Return the [X, Y] coordinate for the center point of the cell that contains the specified text.  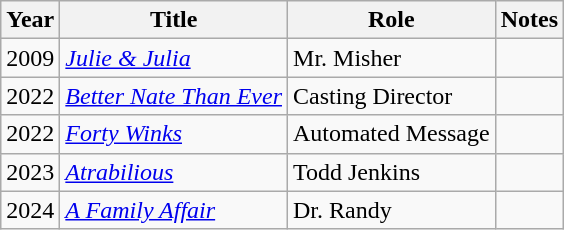
2024 [30, 210]
Automated Message [392, 134]
Better Nate Than Ever [174, 96]
Title [174, 20]
Mr. Misher [392, 58]
Forty Winks [174, 134]
2023 [30, 172]
Todd Jenkins [392, 172]
Role [392, 20]
Notes [529, 20]
Julie & Julia [174, 58]
Atrabilious [174, 172]
A Family Affair [174, 210]
Year [30, 20]
Dr. Randy [392, 210]
2009 [30, 58]
Casting Director [392, 96]
